Extract the [x, y] coordinate from the center of the cell holding the provided text.  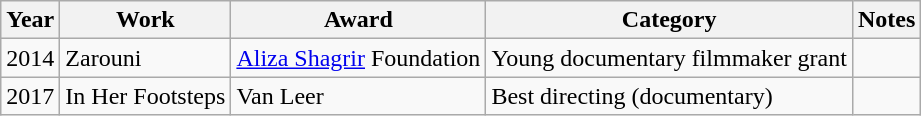
Best directing (documentary) [670, 96]
2014 [30, 58]
Zarouni [146, 58]
Notes [886, 20]
Year [30, 20]
Aliza Shagrir Foundation [358, 58]
Category [670, 20]
Van Leer [358, 96]
Work [146, 20]
In Her Footsteps [146, 96]
Award [358, 20]
Young documentary filmmaker grant [670, 58]
2017 [30, 96]
